Search for the cell housing the specified text and yield its [x, y] center coordinate. 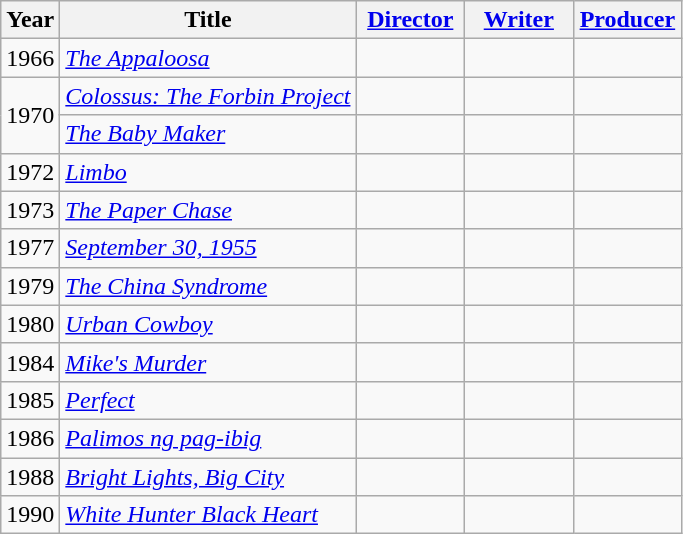
The Appaloosa [208, 58]
Director [410, 20]
1986 [30, 438]
1979 [30, 286]
1990 [30, 515]
1966 [30, 58]
1970 [30, 115]
1984 [30, 362]
1988 [30, 477]
1973 [30, 210]
Urban Cowboy [208, 324]
The Baby Maker [208, 134]
Bright Lights, Big City [208, 477]
1985 [30, 400]
Perfect [208, 400]
Year [30, 20]
Mike's Murder [208, 362]
1980 [30, 324]
The China Syndrome [208, 286]
September 30, 1955 [208, 248]
1977 [30, 248]
Limbo [208, 172]
Palimos ng pag-ibig [208, 438]
1972 [30, 172]
White Hunter Black Heart [208, 515]
The Paper Chase [208, 210]
Title [208, 20]
Producer [628, 20]
Writer [520, 20]
Colossus: The Forbin Project [208, 96]
